Output the (x, y) coordinate of the center of the cell containing the given text.  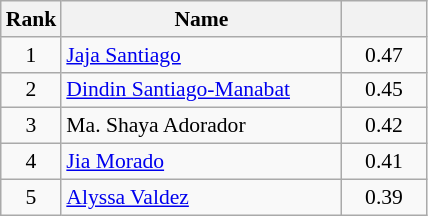
Dindin Santiago-Manabat (201, 90)
2 (32, 90)
0.47 (384, 55)
0.39 (384, 197)
Rank (32, 19)
3 (32, 126)
0.42 (384, 126)
5 (32, 197)
Name (201, 19)
4 (32, 162)
Alyssa Valdez (201, 197)
Jia Morado (201, 162)
0.41 (384, 162)
1 (32, 55)
Ma. Shaya Adorador (201, 126)
0.45 (384, 90)
Jaja Santiago (201, 55)
